Output the [x, y] coordinate of the center of the cell containing the given text.  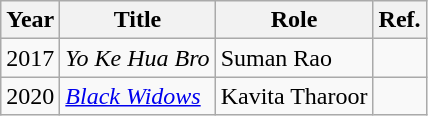
Ref. [400, 20]
Title [138, 20]
Kavita Tharoor [294, 96]
2017 [30, 58]
Role [294, 20]
Yo Ke Hua Bro [138, 58]
Suman Rao [294, 58]
Black Widows [138, 96]
Year [30, 20]
2020 [30, 96]
